Extract the [x, y] coordinate from the center of the cell holding the provided text.  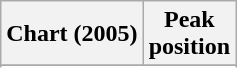
Chart (2005) [72, 34]
Peakposition [189, 34]
